Identify which cell holds the provided text, then report its [X, Y] central coordinate. 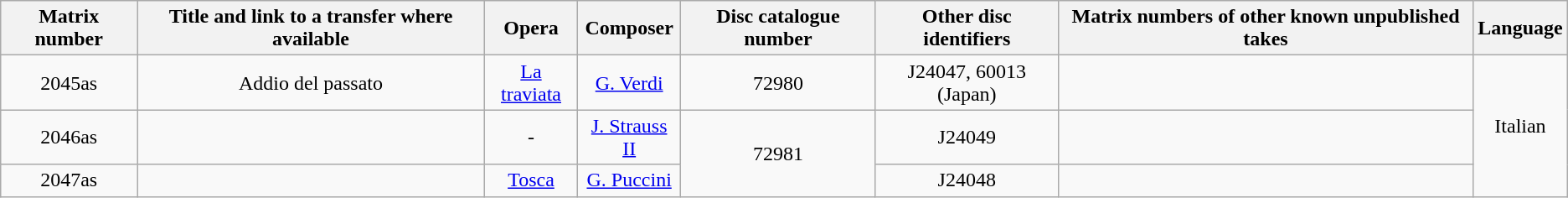
72981 [779, 153]
Addio del passato [312, 82]
J. Strauss II [630, 138]
Title and link to a transfer where available [312, 29]
Other disc identifiers [967, 29]
J24049 [967, 138]
2046as [69, 138]
Disc catalogue number [779, 29]
G. Verdi [630, 82]
J24047, 60013 (Japan) [967, 82]
Opera [531, 29]
Matrix numbers of other known unpublished takes [1265, 29]
2045as [69, 82]
J24048 [967, 180]
Tosca [531, 180]
Language [1521, 29]
Composer [630, 29]
Matrix number [69, 29]
Italian [1521, 126]
- [531, 138]
La traviata [531, 82]
72980 [779, 82]
G. Puccini [630, 180]
2047as [69, 180]
